Locate the cell with the specified text and output its [x, y] center coordinate. 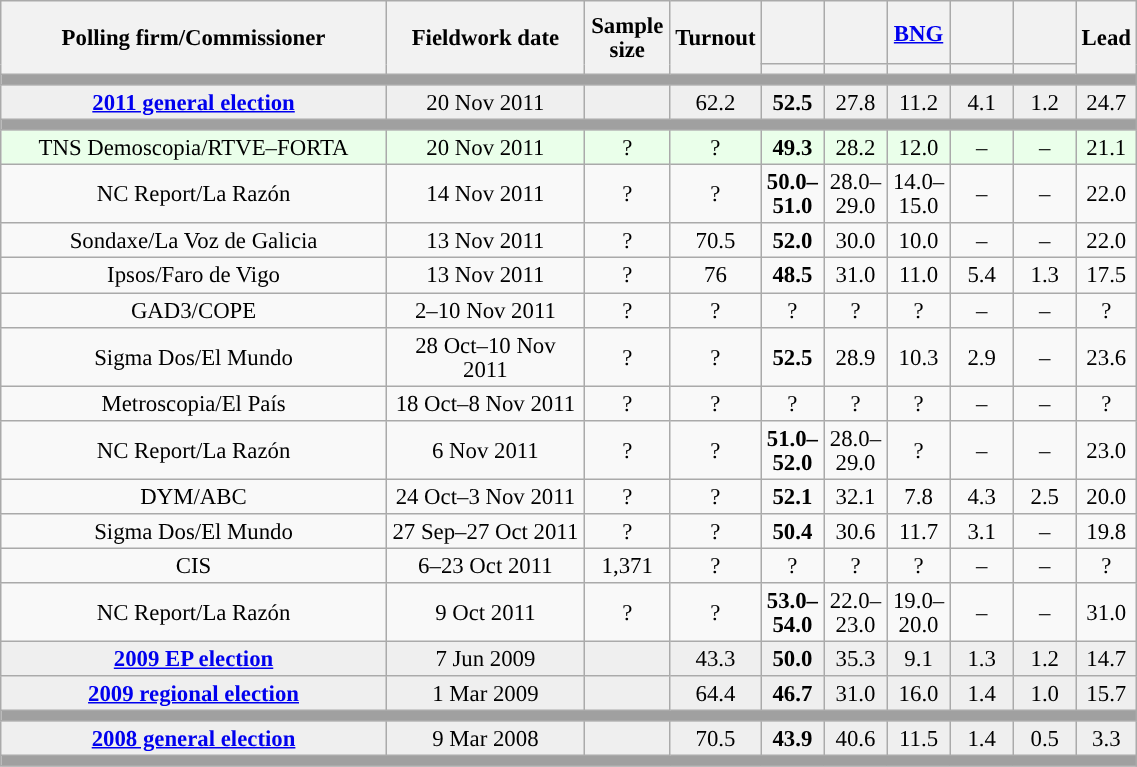
19.0–20.0 [918, 612]
2009 regional election [194, 694]
3.3 [1106, 738]
GAD3/COPE [194, 310]
22.0–23.0 [856, 612]
9.1 [918, 658]
1.0 [1044, 694]
2008 general election [194, 738]
52.0 [792, 242]
19.8 [1106, 532]
24.7 [1106, 102]
14 Nov 2011 [485, 194]
27.8 [856, 102]
6–23 Oct 2011 [485, 566]
53.0–54.0 [792, 612]
4.3 [982, 496]
2.5 [1044, 496]
46.7 [792, 694]
30.6 [856, 532]
23.6 [1106, 356]
43.3 [716, 658]
BNG [918, 32]
DYM/ABC [194, 496]
28 Oct–10 Nov 2011 [485, 356]
9 Oct 2011 [485, 612]
24 Oct–3 Nov 2011 [485, 496]
10.3 [918, 356]
64.4 [716, 694]
49.3 [792, 148]
1,371 [627, 566]
11.5 [918, 738]
62.2 [716, 102]
6 Nov 2011 [485, 450]
27 Sep–27 Oct 2011 [485, 532]
50.0–51.0 [792, 194]
Sondaxe/La Voz de Galicia [194, 242]
2–10 Nov 2011 [485, 310]
50.4 [792, 532]
48.5 [792, 276]
14.7 [1106, 658]
51.0–52.0 [792, 450]
11.0 [918, 276]
21.1 [1106, 148]
3.1 [982, 532]
Polling firm/Commissioner [194, 38]
TNS Demoscopia/RTVE–FORTA [194, 148]
50.0 [792, 658]
2.9 [982, 356]
Metroscopia/El País [194, 404]
14.0–15.0 [918, 194]
76 [716, 276]
30.0 [856, 242]
CIS [194, 566]
16.0 [918, 694]
Ipsos/Faro de Vigo [194, 276]
0.5 [1044, 738]
40.6 [856, 738]
28.9 [856, 356]
2011 general election [194, 102]
11.7 [918, 532]
28.2 [856, 148]
5.4 [982, 276]
2009 EP election [194, 658]
35.3 [856, 658]
11.2 [918, 102]
12.0 [918, 148]
Fieldwork date [485, 38]
Sample size [627, 38]
1 Mar 2009 [485, 694]
7 Jun 2009 [485, 658]
Lead [1106, 38]
20.0 [1106, 496]
52.1 [792, 496]
43.9 [792, 738]
32.1 [856, 496]
7.8 [918, 496]
10.0 [918, 242]
4.1 [982, 102]
Turnout [716, 38]
15.7 [1106, 694]
17.5 [1106, 276]
9 Mar 2008 [485, 738]
18 Oct–8 Nov 2011 [485, 404]
23.0 [1106, 450]
